Scan for the cell matching the given text and deliver its [X, Y] coordinate at center. 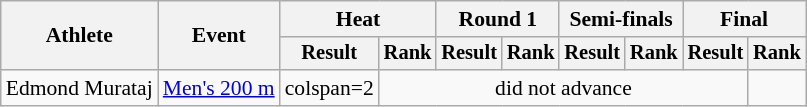
Athlete [80, 36]
Heat [358, 19]
colspan=2 [330, 88]
Event [219, 36]
Round 1 [498, 19]
Final [744, 19]
Edmond Murataj [80, 88]
did not advance [564, 88]
Semi-finals [620, 19]
Men's 200 m [219, 88]
